Pinpoint the cell where the given text exists, returning its [X, Y] midpoint coordinate. 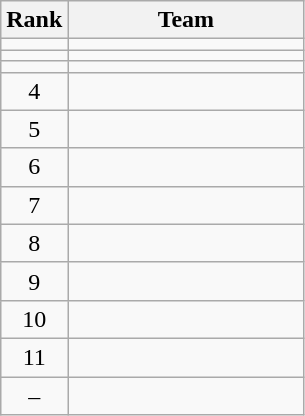
11 [34, 357]
6 [34, 167]
5 [34, 129]
8 [34, 243]
9 [34, 281]
Team [186, 20]
10 [34, 319]
7 [34, 205]
– [34, 395]
4 [34, 91]
Rank [34, 20]
